Find where the given text appears and provide that cell's center as [x, y] coordinate. 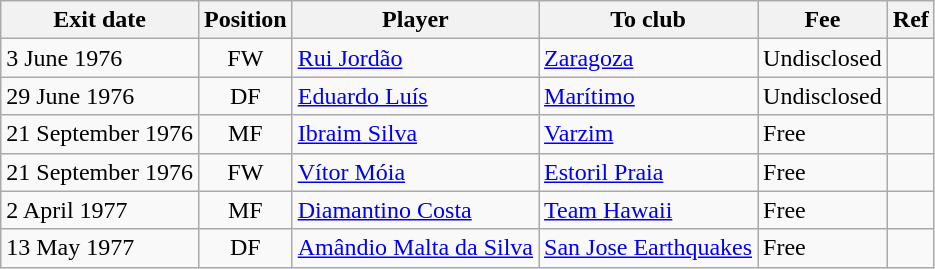
To club [648, 20]
Estoril Praia [648, 172]
San Jose Earthquakes [648, 248]
Diamantino Costa [415, 210]
Exit date [100, 20]
Marítimo [648, 96]
2 April 1977 [100, 210]
Fee [823, 20]
Ibraim Silva [415, 134]
Team Hawaii [648, 210]
Player [415, 20]
Ref [910, 20]
Eduardo Luís [415, 96]
Position [245, 20]
13 May 1977 [100, 248]
Vítor Móia [415, 172]
Rui Jordão [415, 58]
3 June 1976 [100, 58]
Amândio Malta da Silva [415, 248]
Varzim [648, 134]
29 June 1976 [100, 96]
Zaragoza [648, 58]
